Identify which cell holds the provided text, then report its (x, y) central coordinate. 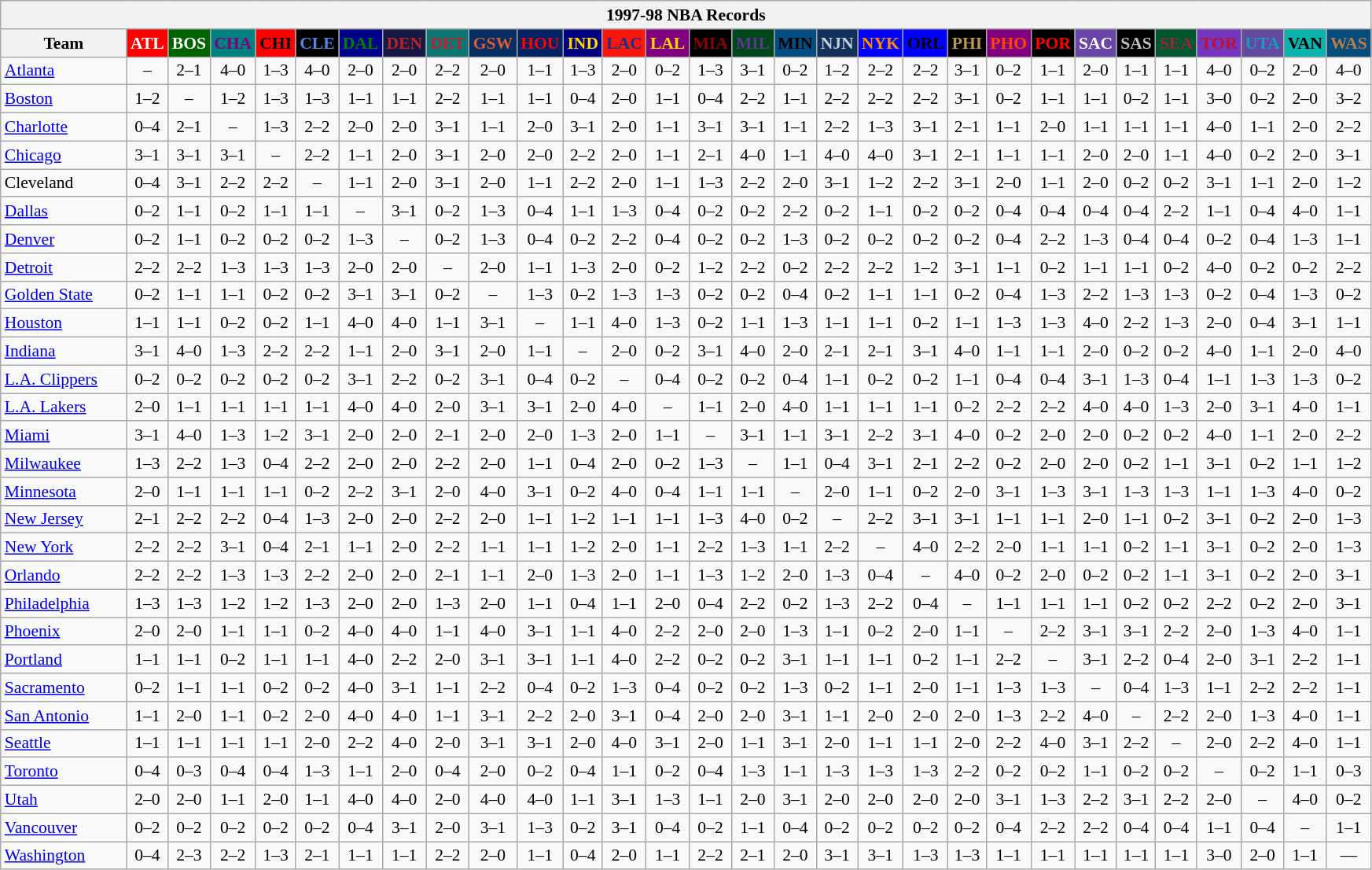
Dallas (64, 212)
L.A. Lakers (64, 407)
POR (1053, 43)
1997-98 NBA Records (686, 15)
NYK (881, 43)
SEA (1176, 43)
Minnesota (64, 492)
LAL (668, 43)
CHA (233, 43)
Indiana (64, 352)
SAS (1136, 43)
Golden State (64, 295)
Team (64, 43)
Washington (64, 856)
L.A. Clippers (64, 379)
Miami (64, 436)
MIA (710, 43)
LAC (624, 43)
GSW (494, 43)
Vancouver (64, 828)
Chicago (64, 155)
UTA (1263, 43)
Detroit (64, 267)
Toronto (64, 772)
3–2 (1349, 99)
NJN (837, 43)
Phoenix (64, 632)
MIN (795, 43)
PHI (967, 43)
CLE (318, 43)
HOU (539, 43)
VAN (1305, 43)
Boston (64, 99)
Atlanta (64, 71)
San Antonio (64, 716)
Orlando (64, 576)
Milwaukee (64, 463)
— (1349, 856)
Houston (64, 323)
Charlotte (64, 127)
MIL (753, 43)
New Jersey (64, 519)
Portland (64, 660)
ORL (926, 43)
New York (64, 547)
Denver (64, 239)
ATL (148, 43)
WAS (1349, 43)
DAL (361, 43)
SAC (1096, 43)
CHI (275, 43)
PHO (1008, 43)
Seattle (64, 743)
BOS (189, 43)
TOR (1219, 43)
DET (448, 43)
Cleveland (64, 183)
Sacramento (64, 688)
IND (583, 43)
DEN (404, 43)
Philadelphia (64, 603)
2–3 (189, 856)
Utah (64, 800)
